Extract the [X, Y] coordinate from the center of the cell holding the provided text.  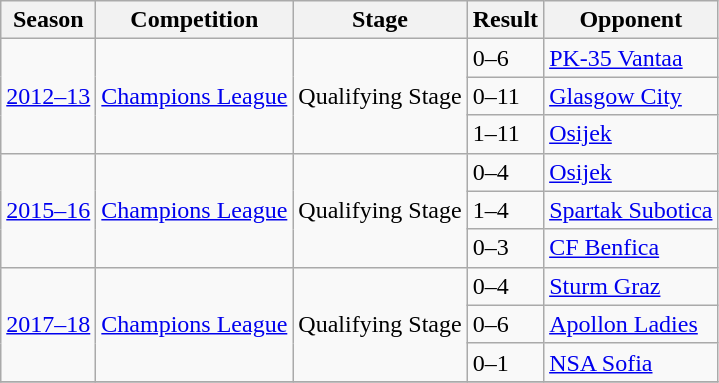
Glasgow City [631, 96]
Result [505, 20]
PK-35 Vantaa [631, 58]
Spartak Subotica [631, 210]
2015–16 [48, 210]
1–11 [505, 134]
Competition [194, 20]
Opponent [631, 20]
2012–13 [48, 96]
Stage [380, 20]
1–4 [505, 210]
0–1 [505, 362]
0–11 [505, 96]
Season [48, 20]
Sturm Graz [631, 286]
0–3 [505, 248]
Apollon Ladies [631, 324]
NSA Sofia [631, 362]
CF Benfica [631, 248]
2017–18 [48, 324]
